From the cell containing the given text, extract its center point as (X, Y) coordinate. 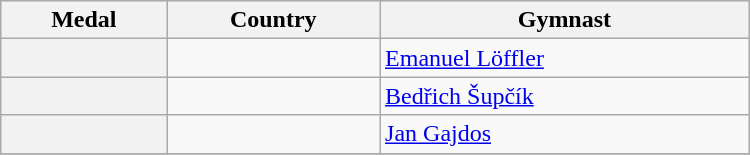
Jan Gajdos (565, 134)
Country (274, 20)
Gymnast (565, 20)
Emanuel Löffler (565, 58)
Medal (84, 20)
Bedřich Šupčík (565, 96)
